Find where the given text appears and provide that cell's center as [x, y] coordinate. 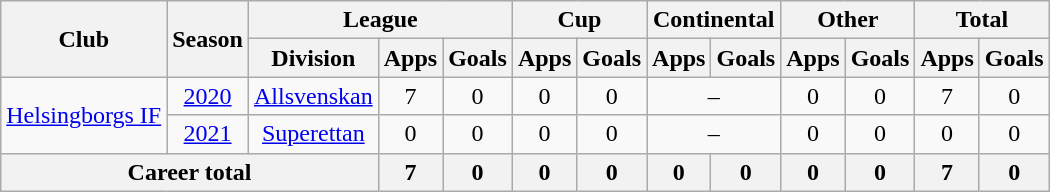
Continental [714, 20]
Total [982, 20]
Career total [190, 172]
Other [848, 20]
Cup [579, 20]
2021 [208, 134]
Club [84, 39]
Division [313, 58]
Superettan [313, 134]
League [380, 20]
Allsvenskan [313, 96]
2020 [208, 96]
Season [208, 39]
Helsingborgs IF [84, 115]
